Provide the (X, Y) coordinate of the cell's center where the given text is located.  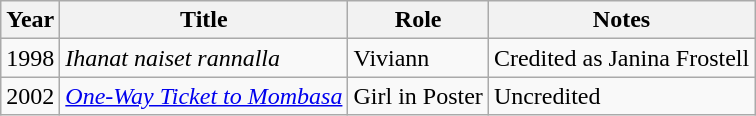
Notes (621, 20)
One-Way Ticket to Mombasa (204, 96)
2002 (30, 96)
Uncredited (621, 96)
Girl in Poster (418, 96)
Role (418, 20)
1998 (30, 58)
Viviann (418, 58)
Credited as Janina Frostell (621, 58)
Title (204, 20)
Year (30, 20)
Ihanat naiset rannalla (204, 58)
